From the cell containing the given text, extract its center point as [x, y] coordinate. 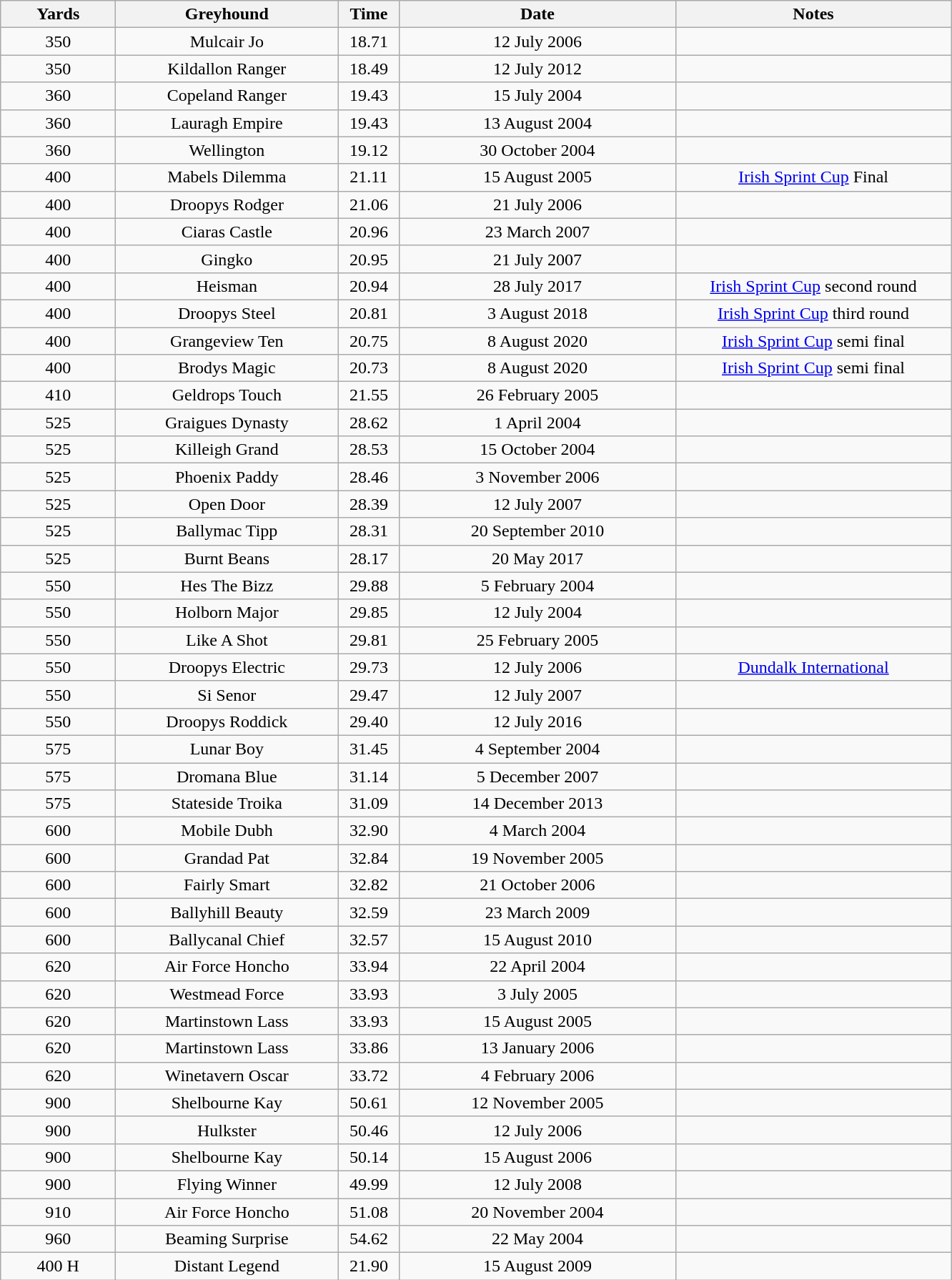
Killeigh Grand [227, 450]
50.14 [369, 1157]
Flying Winner [227, 1184]
21 October 2006 [537, 885]
51.08 [369, 1212]
21.11 [369, 177]
Ciaras Castle [227, 232]
18.49 [369, 69]
Lauragh Empire [227, 123]
21 July 2007 [537, 259]
12 November 2005 [537, 1103]
20.73 [369, 368]
15 October 2004 [537, 450]
Time [369, 14]
12 July 2016 [537, 722]
29.73 [369, 667]
3 November 2006 [537, 477]
49.99 [369, 1184]
Mobile Dubh [227, 831]
Irish Sprint Cup second round [813, 286]
33.94 [369, 967]
410 [59, 395]
32.59 [369, 912]
Si Senor [227, 694]
Hulkster [227, 1130]
Like A Shot [227, 640]
Beaming Surprise [227, 1239]
21 July 2006 [537, 205]
Ballymac Tipp [227, 531]
15 July 2004 [537, 96]
29.40 [369, 722]
910 [59, 1212]
Ballycanal Chief [227, 940]
32.84 [369, 858]
30 October 2004 [537, 150]
Dromana Blue [227, 776]
Westmead Force [227, 994]
Graigues Dynasty [227, 423]
20 November 2004 [537, 1212]
50.46 [369, 1130]
28.17 [369, 558]
Irish Sprint Cup third round [813, 313]
33.86 [369, 1048]
15 August 2006 [537, 1157]
Open Door [227, 504]
Hes The Bizz [227, 586]
21.90 [369, 1266]
Phoenix Paddy [227, 477]
29.88 [369, 586]
32.82 [369, 885]
28 July 2017 [537, 286]
Mabels Dilemma [227, 177]
19.12 [369, 150]
12 July 2008 [537, 1184]
Mulcair Jo [227, 41]
Lunar Boy [227, 749]
Ballyhill Beauty [227, 912]
29.81 [369, 640]
26 February 2005 [537, 395]
5 February 2004 [537, 586]
Grangeview Ten [227, 341]
Grandad Pat [227, 858]
5 December 2007 [537, 776]
Fairly Smart [227, 885]
Irish Sprint Cup Final [813, 177]
21.06 [369, 205]
20.94 [369, 286]
Greyhound [227, 14]
Dundalk International [813, 667]
18.71 [369, 41]
Droopys Electric [227, 667]
19 November 2005 [537, 858]
Droopys Steel [227, 313]
31.14 [369, 776]
Heisman [227, 286]
Stateside Troika [227, 804]
25 February 2005 [537, 640]
21.55 [369, 395]
32.57 [369, 940]
20.81 [369, 313]
Date [537, 14]
960 [59, 1239]
Brodys Magic [227, 368]
28.53 [369, 450]
Gingko [227, 259]
20.75 [369, 341]
13 January 2006 [537, 1048]
22 April 2004 [537, 967]
Distant Legend [227, 1266]
Copeland Ranger [227, 96]
Droopys Roddick [227, 722]
29.85 [369, 613]
Notes [813, 14]
15 August 2010 [537, 940]
400 H [59, 1266]
Wellington [227, 150]
15 August 2009 [537, 1266]
Geldrops Touch [227, 395]
Winetavern Oscar [227, 1075]
28.62 [369, 423]
23 March 2009 [537, 912]
29.47 [369, 694]
4 September 2004 [537, 749]
20.96 [369, 232]
4 February 2006 [537, 1075]
Yards [59, 14]
Holborn Major [227, 613]
28.31 [369, 531]
28.39 [369, 504]
14 December 2013 [537, 804]
1 April 2004 [537, 423]
23 March 2007 [537, 232]
13 August 2004 [537, 123]
4 March 2004 [537, 831]
3 July 2005 [537, 994]
20 May 2017 [537, 558]
20.95 [369, 259]
Burnt Beans [227, 558]
31.09 [369, 804]
28.46 [369, 477]
12 July 2004 [537, 613]
Droopys Rodger [227, 205]
3 August 2018 [537, 313]
12 July 2012 [537, 69]
22 May 2004 [537, 1239]
54.62 [369, 1239]
33.72 [369, 1075]
32.90 [369, 831]
Kildallon Ranger [227, 69]
31.45 [369, 749]
50.61 [369, 1103]
20 September 2010 [537, 531]
